Determine the (X, Y) coordinate at the center of the cell enclosing the given text.  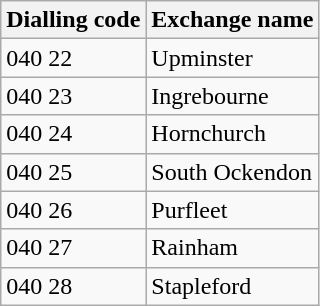
040 26 (74, 210)
Purfleet (232, 210)
Rainham (232, 248)
040 23 (74, 96)
Exchange name (232, 20)
040 25 (74, 172)
040 24 (74, 134)
Ingrebourne (232, 96)
040 28 (74, 286)
040 22 (74, 58)
Upminster (232, 58)
Dialling code (74, 20)
Stapleford (232, 286)
Hornchurch (232, 134)
South Ockendon (232, 172)
040 27 (74, 248)
